Search for the cell housing the specified text and yield its [x, y] center coordinate. 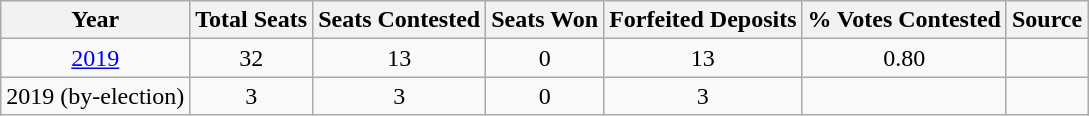
2019 [96, 58]
32 [252, 58]
Source [1046, 20]
0.80 [904, 58]
Seats Contested [400, 20]
Forfeited Deposits [703, 20]
Seats Won [545, 20]
2019 (by-election) [96, 96]
% Votes Contested [904, 20]
Year [96, 20]
Total Seats [252, 20]
